Provide the [X, Y] coordinate of the cell's center where the given text is located.  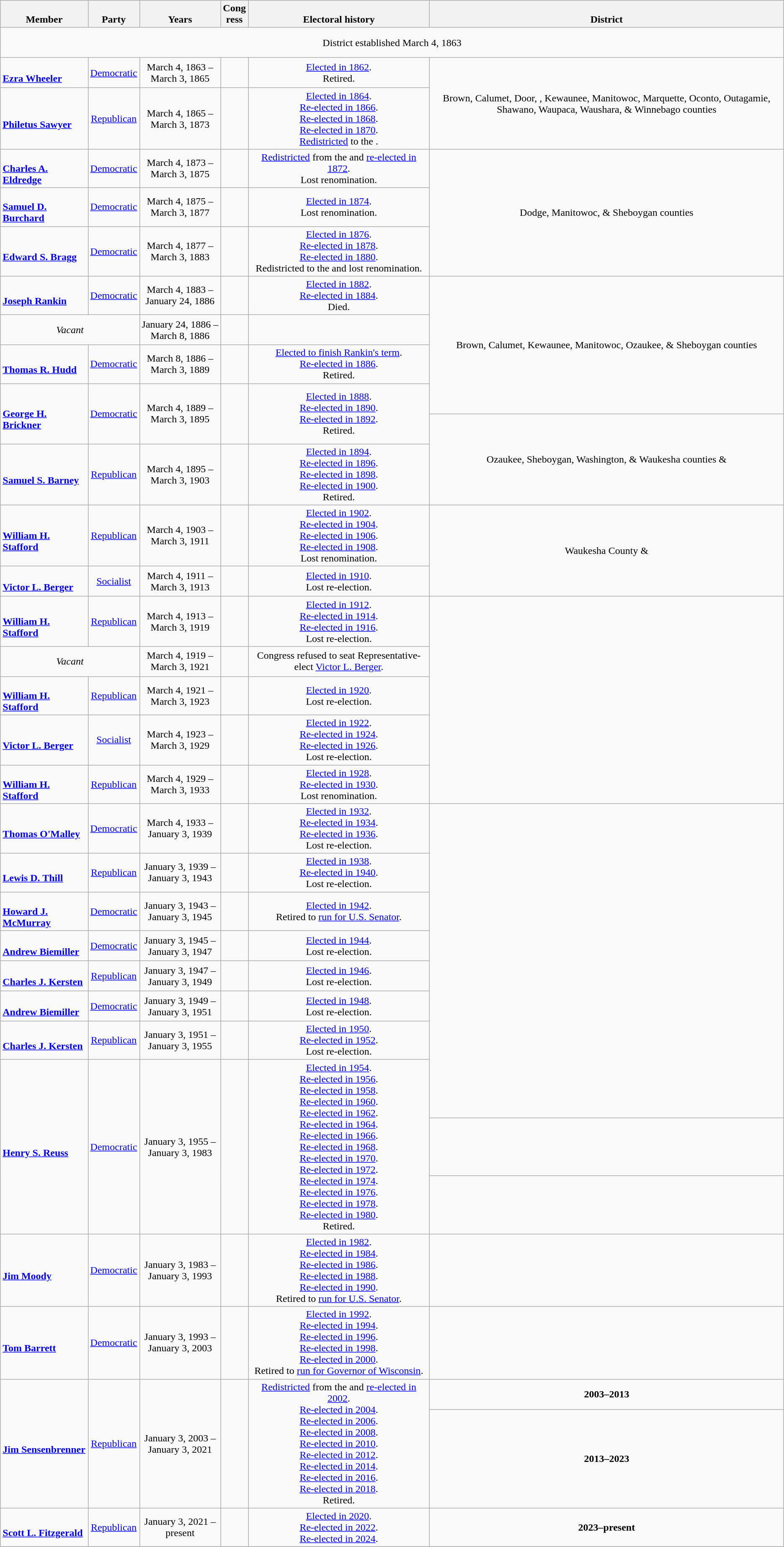
Elected in 1938.Re-elected in 1940.Lost re-election. [339, 873]
March 4, 1877 –March 3, 1883 [180, 251]
Elected in 1910.Lost re-election. [339, 581]
March 4, 1865 –March 3, 1873 [180, 119]
March 4, 1929 –March 3, 1933 [180, 784]
Elected in 1942.Retired to run for U.S. Senator. [339, 911]
March 4, 1919 –March 3, 1921 [180, 661]
Elected in 1874.Lost renomination. [339, 207]
Elected in 1888.Re-elected in 1890.Re-elected in 1892.Retired. [339, 414]
Elected in 1882.Re-elected in 1884.Died. [339, 295]
January 3, 1955 –January 3, 1983 [180, 1147]
2013–2023 [607, 1459]
Congress [235, 14]
January 24, 1886 –March 8, 1886 [180, 330]
March 4, 1913 –March 3, 1919 [180, 621]
Lewis D. Thill [44, 873]
Redistricted from the and re-elected in 1872.Lost renomination. [339, 168]
Jim Sensenbrenner [44, 1444]
Elected in 1982.Re-elected in 1984.Re-elected in 1986.Re-elected in 1988.Re-elected in 1990.Retired to run for U.S. Senator. [339, 1270]
Elected in 1876.Re-elected in 1878.Re-elected in 1880.Redistricted to the and lost renomination. [339, 251]
Elected in 1912.Re-elected in 1914.Re-elected in 1916.Lost re-election. [339, 621]
Elected in 1902.Re-elected in 1904.Re-elected in 1906.Re-elected in 1908.Lost renomination. [339, 535]
Elected in 1928.Re-elected in 1930.Lost renomination. [339, 784]
Elected in 1932.Re-elected in 1934.Re-elected in 1936.Lost re-election. [339, 829]
January 3, 1945 –January 3, 1947 [180, 946]
January 3, 1947 –January 3, 1949 [180, 976]
Scott L. Fitzgerald [44, 1527]
March 4, 1889 –March 3, 1895 [180, 414]
January 3, 1943 –January 3, 1945 [180, 911]
Ezra Wheeler [44, 73]
2023–present [607, 1527]
Henry S. Reuss [44, 1147]
Charles A. Eldredge [44, 168]
January 3, 1983 –January 3, 1993 [180, 1270]
March 4, 1883 –January 24, 1886 [180, 295]
Ozaukee, Sheboygan, Washington, & Waukesha counties & [607, 459]
Thomas R. Hudd [44, 364]
Elected to finish Rankin's term.Re-elected in 1886.Retired. [339, 364]
Philetus Sawyer [44, 119]
Electoral history [339, 14]
Howard J. McMurray [44, 911]
George H. Brickner [44, 414]
Elected in 1950.Re-elected in 1952.Lost re-election. [339, 1040]
March 4, 1895 –March 3, 1903 [180, 474]
Brown, Calumet, Kewaunee, Manitowoc, Ozaukee, & Sheboygan counties [607, 345]
Years [180, 14]
Thomas O'Malley [44, 829]
January 3, 2003 –January 3, 2021 [180, 1444]
Joseph Rankin [44, 295]
March 4, 1873 –March 3, 1875 [180, 168]
Elected in 1922.Re-elected in 1924.Re-elected in 1926.Lost re-election. [339, 740]
Elected in 1944.Lost re-election. [339, 946]
Elected in 1992.Re-elected in 1994.Re-elected in 1996.Re-elected in 1998.Re-elected in 2000.Retired to run for Governor of Wisconsin. [339, 1343]
Congress refused to seat Representative-elect Victor L. Berger. [339, 661]
Tom Barrett [44, 1343]
January 3, 1951 –January 3, 1955 [180, 1040]
Samuel S. Barney [44, 474]
January 3, 2021 –present [180, 1527]
Elected in 1920.Lost re-election. [339, 696]
March 4, 1863 –March 3, 1865 [180, 73]
January 3, 1993 –January 3, 2003 [180, 1343]
January 3, 1939 –January 3, 1943 [180, 873]
March 4, 1875 –March 3, 1877 [180, 207]
March 4, 1903 –March 3, 1911 [180, 535]
Elected in 1862.Retired. [339, 73]
Elected in 1946.Lost re-election. [339, 976]
Waukesha County & [607, 551]
Dodge, Manitowoc, & Sheboygan counties [607, 213]
March 4, 1923 –March 3, 1929 [180, 740]
March 4, 1933 –January 3, 1939 [180, 829]
Elected in 1894.Re-elected in 1896.Re-elected in 1898.Re-elected in 1900.Retired. [339, 474]
January 3, 1949 –January 3, 1951 [180, 1006]
District [607, 14]
2003–2013 [607, 1394]
March 4, 1911 –March 3, 1913 [180, 581]
Samuel D. Burchard [44, 207]
Jim Moody [44, 1270]
Party [114, 14]
Elected in 1864.Re-elected in 1866.Re-elected in 1868.Re-elected in 1870.Redistricted to the . [339, 119]
Elected in 1948.Lost re-election. [339, 1006]
March 4, 1921 –March 3, 1923 [180, 696]
Elected in 2020.Re-elected in 2022.Re-elected in 2024. [339, 1527]
March 8, 1886 –March 3, 1889 [180, 364]
Member [44, 14]
District established March 4, 1863 [392, 43]
Brown, Calumet, Door, , Kewaunee, Manitowoc, Marquette, Oconto, Outagamie, Shawano, Waupaca, Waushara, & Winnebago counties [607, 103]
Edward S. Bragg [44, 251]
